Locate the cell with the specified text and output its (x, y) center coordinate. 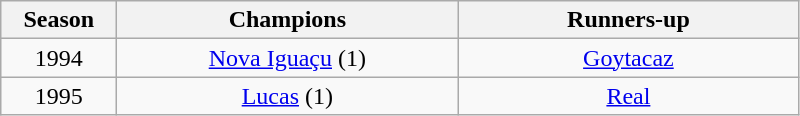
Champions (288, 20)
Real (628, 96)
1995 (59, 96)
1994 (59, 58)
Season (59, 20)
Goytacaz (628, 58)
Nova Iguaçu (1) (288, 58)
Runners-up (628, 20)
Lucas (1) (288, 96)
